Find where the given text appears and provide that cell's center as [X, Y] coordinate. 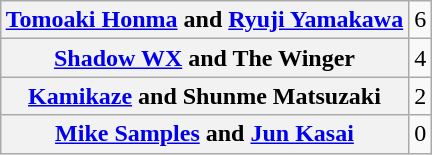
2 [420, 96]
Kamikaze and Shunme Matsuzaki [204, 96]
Mike Samples and Jun Kasai [204, 134]
4 [420, 58]
0 [420, 134]
6 [420, 20]
Tomoaki Honma and Ryuji Yamakawa [204, 20]
Shadow WX and The Winger [204, 58]
